Locate the cell with the specified text and output its [X, Y] center coordinate. 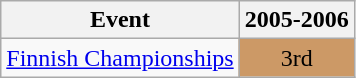
2005-2006 [296, 20]
Finnish Championships [120, 58]
3rd [296, 58]
Event [120, 20]
